Pinpoint the cell where the given text exists, returning its (x, y) midpoint coordinate. 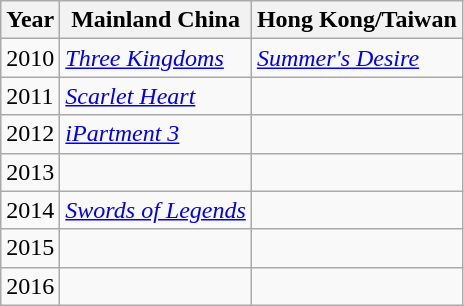
Swords of Legends (156, 210)
iPartment 3 (156, 134)
2015 (30, 248)
2016 (30, 286)
2011 (30, 96)
2014 (30, 210)
Year (30, 20)
Mainland China (156, 20)
2010 (30, 58)
2013 (30, 172)
2012 (30, 134)
Three Kingdoms (156, 58)
Scarlet Heart (156, 96)
Summer's Desire (356, 58)
Hong Kong/Taiwan (356, 20)
